Locate the cell with the specified text and output its [X, Y] center coordinate. 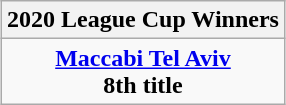
2020 League Cup Winners [144, 20]
Maccabi Tel Aviv 8th title [144, 72]
